Return [X, Y] of the center of cell containing provided text 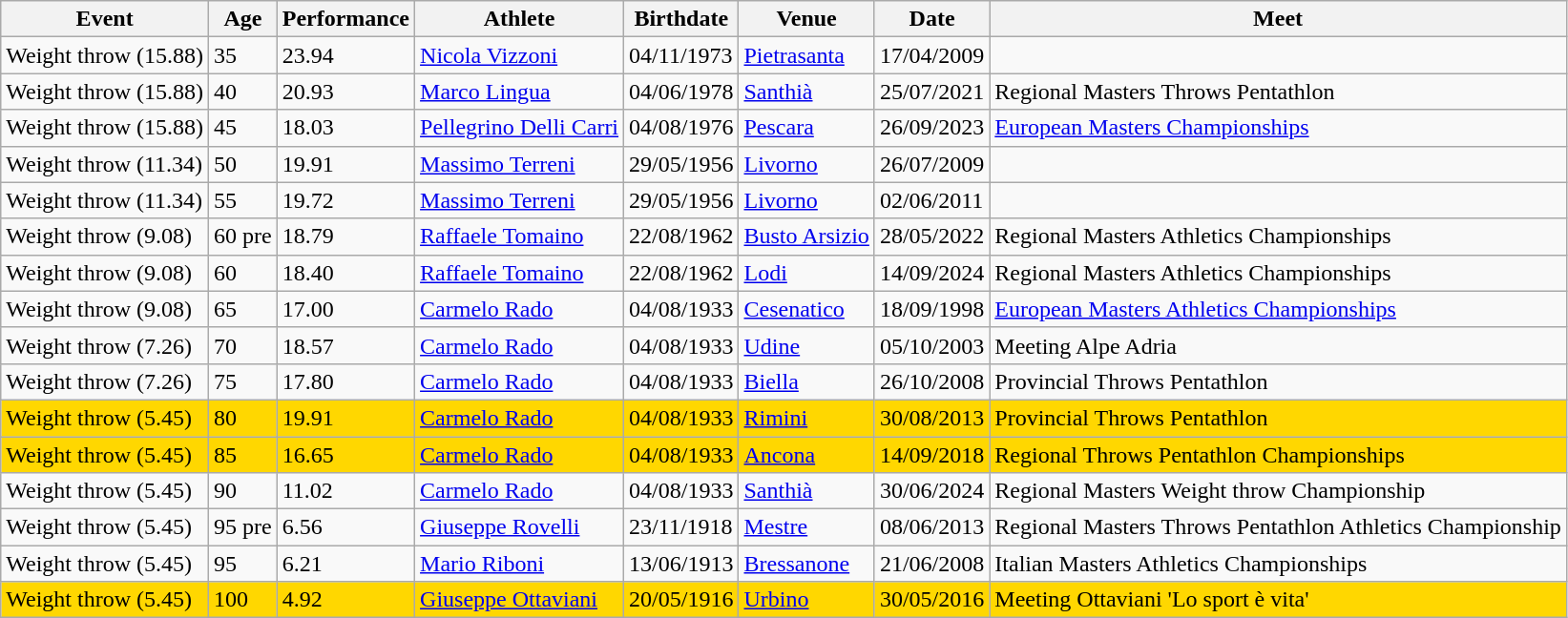
Rimini [806, 418]
20.93 [345, 92]
25/07/2021 [931, 92]
28/05/2022 [931, 237]
30/08/2013 [931, 418]
Date [931, 19]
Bressanone [806, 564]
European Masters Athletics Championships [1279, 309]
Giuseppe Ottaviani [519, 600]
23.94 [345, 55]
European Masters Championships [1279, 128]
18.79 [345, 237]
19.72 [345, 200]
18/09/1998 [931, 309]
04/11/1973 [681, 55]
Regional Throws Pentathlon Championships [1279, 455]
90 [243, 491]
14/09/2024 [931, 273]
30/05/2016 [931, 600]
55 [243, 200]
Pescara [806, 128]
17/04/2009 [931, 55]
02/06/2011 [931, 200]
18.40 [345, 273]
20/05/1916 [681, 600]
Ancona [806, 455]
21/06/2008 [931, 564]
18.57 [345, 345]
35 [243, 55]
Busto Arsizio [806, 237]
Urbino [806, 600]
26/10/2008 [931, 381]
Performance [345, 19]
Pietrasanta [806, 55]
13/06/1913 [681, 564]
Nicola Vizzoni [519, 55]
65 [243, 309]
6.56 [345, 527]
30/06/2024 [931, 491]
Regional Masters Weight throw Championship [1279, 491]
26/07/2009 [931, 164]
Birthdate [681, 19]
Lodi [806, 273]
Italian Masters Athletics Championships [1279, 564]
50 [243, 164]
17.00 [345, 309]
95 pre [243, 527]
40 [243, 92]
11.02 [345, 491]
Meeting Ottaviani 'Lo sport è vita' [1279, 600]
80 [243, 418]
85 [243, 455]
Regional Masters Throws Pentathlon [1279, 92]
Marco Lingua [519, 92]
Athlete [519, 19]
Udine [806, 345]
26/09/2023 [931, 128]
04/06/1978 [681, 92]
Venue [806, 19]
Giuseppe Rovelli [519, 527]
23/11/1918 [681, 527]
75 [243, 381]
Meeting Alpe Adria [1279, 345]
16.65 [345, 455]
Event [105, 19]
Cesenatico [806, 309]
60 [243, 273]
95 [243, 564]
Meet [1279, 19]
45 [243, 128]
14/09/2018 [931, 455]
70 [243, 345]
6.21 [345, 564]
18.03 [345, 128]
100 [243, 600]
17.80 [345, 381]
Pellegrino Delli Carri [519, 128]
04/08/1976 [681, 128]
Mario Riboni [519, 564]
05/10/2003 [931, 345]
60 pre [243, 237]
Biella [806, 381]
Regional Masters Throws Pentathlon Athletics Championship [1279, 527]
4.92 [345, 600]
Age [243, 19]
Mestre [806, 527]
08/06/2013 [931, 527]
